From the cell containing the given text, extract its center point as (X, Y) coordinate. 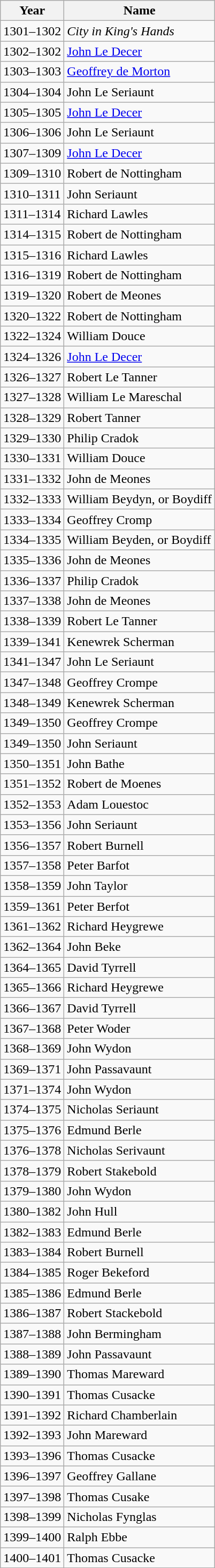
Thomas Mareward (140, 1374)
1364–1365 (32, 967)
1359–1361 (32, 906)
1361–1362 (32, 927)
1351–1352 (32, 784)
Name (140, 11)
1329–1330 (32, 438)
1334–1335 (32, 540)
1336–1337 (32, 580)
1350–1351 (32, 764)
1367–1368 (32, 1028)
1335–1336 (32, 560)
Robert Stackebold (140, 1313)
1333–1334 (32, 519)
1396–1397 (32, 1476)
1369–1371 (32, 1069)
1320–1322 (32, 316)
1375–1376 (32, 1130)
1393–1396 (32, 1456)
Peter Berfot (140, 906)
1348–1349 (32, 703)
John Mareward (140, 1435)
Geoffrey de Morton (140, 72)
Nicholas Serivaunt (140, 1150)
Adam Louestoc (140, 804)
1399–1400 (32, 1537)
1332–1333 (32, 499)
1326–1327 (32, 377)
1398–1399 (32, 1517)
1319–1320 (32, 296)
1362–1364 (32, 947)
1324–1326 (32, 357)
1356–1357 (32, 845)
Robert Tanner (140, 418)
1389–1390 (32, 1374)
1374–1375 (32, 1110)
1347–1348 (32, 682)
Thomas Cusake (140, 1496)
John Hull (140, 1211)
1316–1319 (32, 275)
Nicholas Fynglas (140, 1517)
Geoffrey Gallane (140, 1476)
1353–1356 (32, 825)
1330–1331 (32, 458)
1378–1379 (32, 1171)
1383–1384 (32, 1252)
1306–1306 (32, 133)
1315–1316 (32, 255)
1322–1324 (32, 336)
1303–1303 (32, 72)
1371–1374 (32, 1089)
Geoffrey Cromp (140, 519)
1397–1398 (32, 1496)
1352–1353 (32, 804)
1382–1383 (32, 1232)
1387–1388 (32, 1334)
1365–1366 (32, 988)
John Bermingham (140, 1334)
John Beke (140, 947)
1388–1389 (32, 1354)
1302–1302 (32, 51)
1339–1341 (32, 642)
1380–1382 (32, 1211)
1392–1393 (32, 1435)
John Taylor (140, 886)
Robert Stakebold (140, 1171)
1305–1305 (32, 112)
1368–1369 (32, 1049)
1385–1386 (32, 1293)
1337–1338 (32, 601)
William Beydyn, or Boydiff (140, 499)
Roger Bekeford (140, 1273)
1384–1385 (32, 1273)
1386–1387 (32, 1313)
1376–1378 (32, 1150)
1341–1347 (32, 662)
1314–1315 (32, 234)
1357–1358 (32, 865)
John Bathe (140, 764)
1391–1392 (32, 1415)
1379–1380 (32, 1191)
1331–1332 (32, 479)
City in King's Hands (140, 31)
Robert de Meones (140, 296)
William Beyden, or Boydiff (140, 540)
1307–1309 (32, 153)
1400–1401 (32, 1558)
1311–1314 (32, 214)
1366–1367 (32, 1008)
Robert de Moenes (140, 784)
1310–1311 (32, 194)
1301–1302 (32, 31)
1309–1310 (32, 173)
1304–1304 (32, 92)
William Le Mareschal (140, 397)
Nicholas Seriaunt (140, 1110)
1338–1339 (32, 621)
1358–1359 (32, 886)
Peter Barfot (140, 865)
Year (32, 11)
1328–1329 (32, 418)
1390–1391 (32, 1395)
Peter Woder (140, 1028)
1327–1328 (32, 397)
Richard Chamberlain (140, 1415)
Ralph Ebbe (140, 1537)
